Pinpoint the cell where the given text exists, returning its [X, Y] midpoint coordinate. 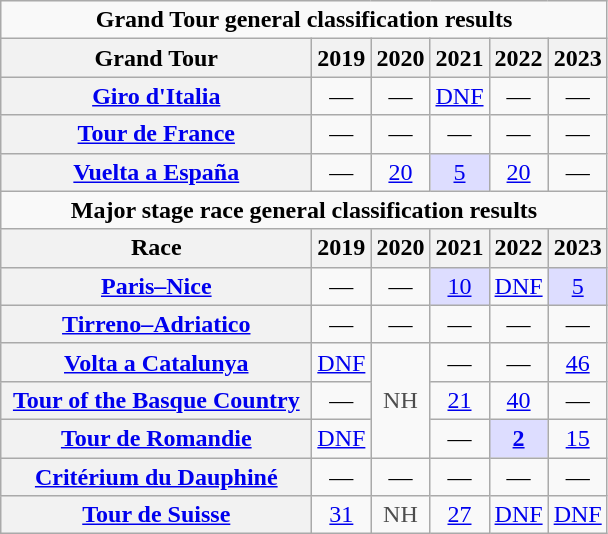
27 [460, 515]
Tour de France [156, 134]
Giro d'Italia [156, 96]
Grand Tour [156, 58]
15 [578, 438]
Tirreno–Adriatico [156, 324]
40 [518, 400]
Major stage race general classification results [304, 210]
Tour of the Basque Country [156, 400]
Tour de Suisse [156, 515]
46 [578, 362]
Volta a Catalunya [156, 362]
10 [460, 286]
2 [518, 438]
Vuelta a España [156, 172]
Grand Tour general classification results [304, 20]
Tour de Romandie [156, 438]
21 [460, 400]
Race [156, 248]
Critérium du Dauphiné [156, 477]
31 [342, 515]
Paris–Nice [156, 286]
